Pinpoint the cell where the given text exists, returning its (x, y) midpoint coordinate. 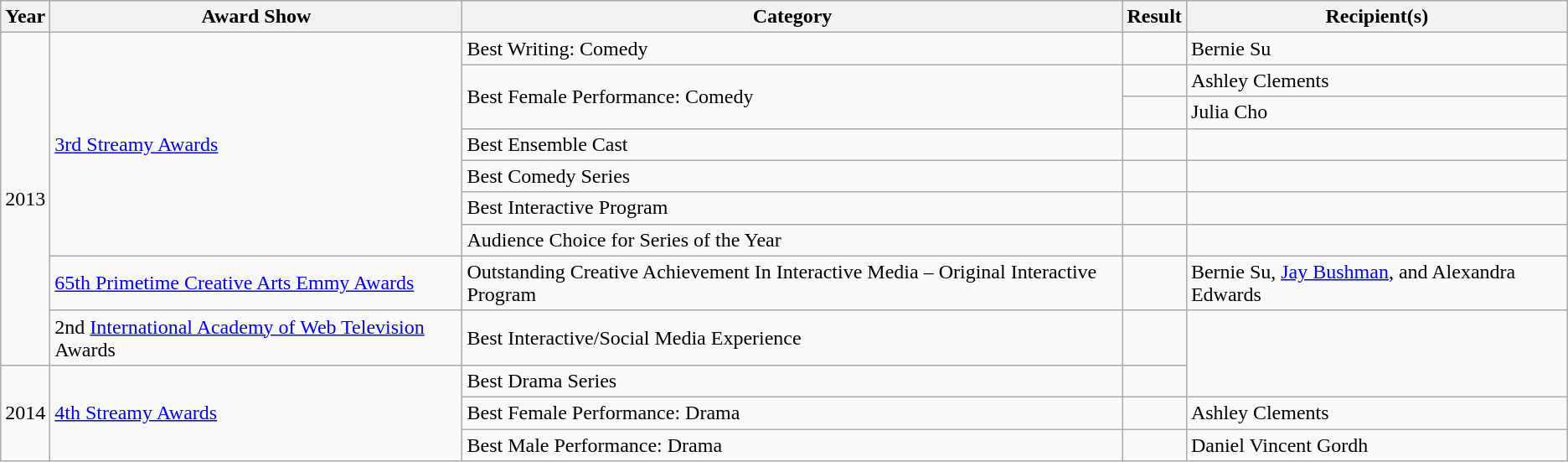
2014 (25, 413)
Best Comedy Series (792, 176)
4th Streamy Awards (256, 413)
Recipient(s) (1377, 17)
Best Interactive Program (792, 208)
Best Ensemble Cast (792, 144)
Julia Cho (1377, 112)
Award Show (256, 17)
Best Interactive/Social Media Experience (792, 337)
Best Female Performance: Drama (792, 413)
Bernie Su (1377, 49)
Year (25, 17)
Best Writing: Comedy (792, 49)
2013 (25, 200)
Result (1154, 17)
Bernie Su, Jay Bushman, and Alexandra Edwards (1377, 283)
3rd Streamy Awards (256, 144)
Best Drama Series (792, 381)
Daniel Vincent Gordh (1377, 445)
2nd International Academy of Web Television Awards (256, 337)
Best Male Performance: Drama (792, 445)
Outstanding Creative Achievement In Interactive Media – Original Interactive Program (792, 283)
Category (792, 17)
Audience Choice for Series of the Year (792, 240)
65th Primetime Creative Arts Emmy Awards (256, 283)
Best Female Performance: Comedy (792, 96)
